Determine the (X, Y) coordinate at the center of the cell enclosing the given text.  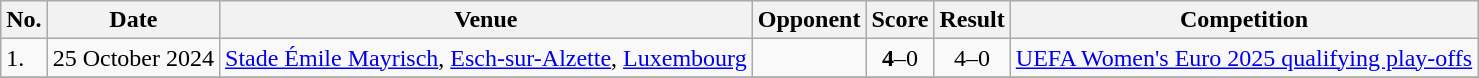
No. (24, 20)
Score (900, 20)
1. (24, 58)
Result (972, 20)
Stade Émile Mayrisch, Esch-sur-Alzette, Luxembourg (486, 58)
25 October 2024 (133, 58)
Competition (1244, 20)
Venue (486, 20)
UEFA Women's Euro 2025 qualifying play-offs (1244, 58)
Date (133, 20)
Opponent (809, 20)
